Extract the (x, y) coordinate from the center of the cell holding the provided text.  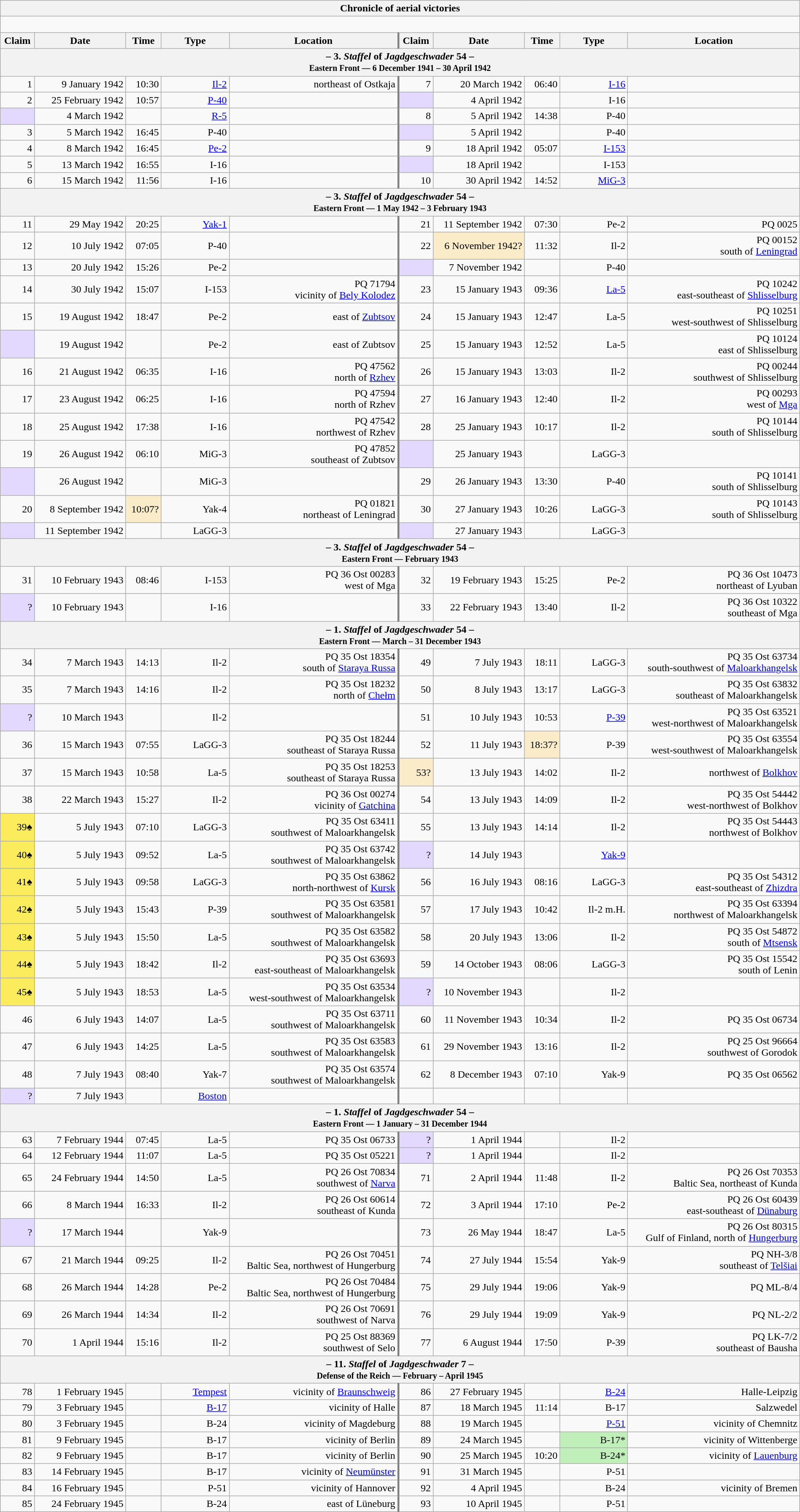
28 (416, 426)
PQ 35 Ost 63711 southwest of Maloarkhangelsk (314, 1019)
14 October 1943 (479, 964)
PQ 35 Ost 63411 southwest of Maloarkhangelsk (314, 827)
11 November 1943 (479, 1019)
4 March 1942 (80, 116)
– 3. Staffel of Jagdgeschwader 54 –Eastern Front — 1 May 1942 – 3 February 1943 (400, 202)
PQ 35 Ost 63742 southwest of Maloarkhangelsk (314, 854)
PQ 47562 north of Rzhev (314, 371)
10:42 (542, 909)
61 (416, 1047)
10 July 1943 (479, 718)
PQ 00293 west of Mga (714, 399)
55 (416, 827)
PQ 10144south of Shlisselburg (714, 426)
5 March 1942 (80, 132)
10:20 (542, 1456)
PQ 35 Ost 54442 west-northwest of Bolkhov (714, 799)
vicinity of Lauenburg (714, 1456)
PQ 26 Ost 70834 southwest of Narva (314, 1178)
11:32 (542, 246)
PQ 35 Ost 63583 southwest of Maloarkhangelsk (314, 1047)
vicinity of Bremen (714, 1488)
19 March 1945 (479, 1423)
16 (18, 371)
13:40 (542, 607)
PQ 35 Ost 18232 north of Chełm (314, 690)
34 (18, 663)
– 3. Staffel of Jagdgeschwader 54 –Eastern Front — 6 December 1941 – 30 April 1942 (400, 62)
3 April 1944 (479, 1205)
66 (18, 1205)
10:34 (542, 1019)
29 November 1943 (479, 1047)
06:25 (143, 399)
14:52 (542, 180)
93 (416, 1504)
vicinity of Magdeburg (314, 1423)
13:30 (542, 481)
Boston (195, 1096)
07:30 (542, 224)
PQ NL-2/2 (714, 1314)
6 (18, 180)
Yak-4 (195, 509)
15:25 (542, 580)
19 (18, 454)
4 April 1942 (479, 100)
18:53 (143, 992)
PQ LK-7/2southeast of Bausha (714, 1342)
39♠ (18, 827)
10:30 (143, 84)
23 August 1942 (80, 399)
PQ 26 Ost 70691 southwest of Narva (314, 1314)
63 (18, 1140)
24 February 1944 (80, 1178)
PQ 35 Ost 06733 (314, 1140)
52 (416, 745)
78 (18, 1391)
25 February 1942 (80, 100)
22 March 1943 (80, 799)
09:52 (143, 854)
19:09 (542, 1314)
20:25 (143, 224)
91 (416, 1472)
10 March 1943 (80, 718)
10:57 (143, 100)
PQ 35 Ost 63534 west-southwest of Maloarkhangelsk (314, 992)
25 March 1945 (479, 1456)
8 July 1943 (479, 690)
15:43 (143, 909)
62 (416, 1074)
PQ 00244 southwest of Shlisselburg (714, 371)
30 July 1942 (80, 290)
36 (18, 745)
10:58 (143, 772)
15:07 (143, 290)
PQ 0025 (714, 224)
– 3. Staffel of Jagdgeschwader 54 –Eastern Front — February 1943 (400, 552)
21 March 1944 (80, 1260)
21 (416, 224)
PQ 26 Ost 70353Baltic Sea, northeast of Kunda (714, 1178)
PQ 71794vicinity of Bely Kolodez (314, 290)
46 (18, 1019)
14:38 (542, 116)
33 (416, 607)
14:02 (542, 772)
29 May 1942 (80, 224)
PQ 00152 south of Leningrad (714, 246)
4 April 1945 (479, 1488)
20 March 1942 (479, 84)
18 March 1945 (479, 1407)
PQ 26 Ost 80315Gulf of Finland, north of Hungerburg (714, 1233)
10:26 (542, 509)
19:06 (542, 1287)
12:47 (542, 317)
76 (416, 1314)
07:55 (143, 745)
37 (18, 772)
PQ 36 Ost 00283 west of Mga (314, 580)
64 (18, 1156)
15:26 (143, 268)
14 July 1943 (479, 854)
07:45 (143, 1140)
92 (416, 1488)
8 December 1943 (479, 1074)
13:03 (542, 371)
PQ 35 Ost 18354 south of Staraya Russa (314, 663)
11:56 (143, 180)
PQ 47852 southeast of Zubtsov (314, 454)
24 February 1945 (80, 1504)
56 (416, 882)
16:33 (143, 1205)
59 (416, 964)
79 (18, 1407)
70 (18, 1342)
8 March 1942 (80, 148)
68 (18, 1287)
PQ 35 Ost 15542south of Lenin (714, 964)
30 April 1942 (479, 180)
7 February 1944 (80, 1140)
PQ 35 Ost 54443 northwest of Bolkhov (714, 827)
Chronicle of aerial victories (400, 8)
12:40 (542, 399)
vicinity of Wittenberge (714, 1440)
PQ 35 Ost 63554 west-southwest of Maloarkhangelsk (714, 745)
40♠ (18, 854)
15:50 (143, 937)
east of Lüneburg (314, 1504)
18:11 (542, 663)
53? (416, 772)
14:50 (143, 1178)
74 (416, 1260)
12 February 1944 (80, 1156)
44♠ (18, 964)
05:07 (542, 148)
PQ 25 Ost 88369 southwest of Selo (314, 1342)
27 February 1945 (479, 1391)
10:53 (542, 718)
10 July 1942 (80, 246)
14:25 (143, 1047)
PQ 35 Ost 06562 (714, 1074)
24 (416, 317)
vicinity of Neumünster (314, 1472)
60 (416, 1019)
18:42 (143, 964)
vicinity of Halle (314, 1407)
11 (18, 224)
07:05 (143, 246)
57 (416, 909)
17 July 1943 (479, 909)
PQ 35 Ost 63693 east-southeast of Maloarkhangelsk (314, 964)
41♠ (18, 882)
Yak-7 (195, 1074)
PQ 10242 east-southeast of Shlisselburg (714, 290)
21 August 1942 (80, 371)
13 March 1942 (80, 164)
13:06 (542, 937)
B-17* (594, 1440)
15 (18, 317)
22 (416, 246)
14:34 (143, 1314)
18:37? (542, 745)
20 July 1942 (80, 268)
25 (416, 344)
northwest of Bolkhov (714, 772)
27 (416, 399)
Yak-1 (195, 224)
4 (18, 148)
31 March 1945 (479, 1472)
82 (18, 1456)
PQ 26 Ost 60614southeast of Kunda (314, 1205)
49 (416, 663)
72 (416, 1205)
Salzwedel (714, 1407)
14:16 (143, 690)
22 February 1943 (479, 607)
R-5 (195, 116)
08:46 (143, 580)
27 July 1944 (479, 1260)
1 February 1945 (80, 1391)
PQ 25 Ost 96664 southwest of Gorodok (714, 1047)
26 January 1943 (479, 481)
69 (18, 1314)
11 July 1943 (479, 745)
30 (416, 509)
PQ 47542 northwest of Rzhev (314, 426)
9 January 1942 (80, 84)
– 1. Staffel of Jagdgeschwader 54 –Eastern Front — 1 January – 31 December 1944 (400, 1118)
8 September 1942 (80, 509)
vicinity of Braunschweig (314, 1391)
13:17 (542, 690)
09:58 (143, 882)
16:55 (143, 164)
10:17 (542, 426)
47 (18, 1047)
2 (18, 100)
PQ 47594north of Rzhev (314, 399)
83 (18, 1472)
PQ 01821 northeast of Leningrad (314, 509)
northeast of Ostkaja (314, 84)
14:13 (143, 663)
90 (416, 1456)
PQ 36 Ost 10322 southeast of Mga (714, 607)
75 (416, 1287)
17 (18, 399)
50 (416, 690)
14:14 (542, 827)
PQ 35 Ost 63734 south-southwest of Maloarkhangelsk (714, 663)
14 (18, 290)
54 (416, 799)
09:25 (143, 1260)
PQ 26 Ost 70451Baltic Sea, northwest of Hungerburg (314, 1260)
PQ 36 Ost 10473 northeast of Lyuban (714, 580)
PQ 35 Ost 06734 (714, 1019)
PQ 35 Ost 18253 southeast of Staraya Russa (314, 772)
10 April 1945 (479, 1504)
PQ NH-3/8southeast of Telšiai (714, 1260)
73 (416, 1233)
06:10 (143, 454)
58 (416, 937)
Halle-Leipzig (714, 1391)
PQ 35 Ost 63582 southwest of Maloarkhangelsk (314, 937)
11:48 (542, 1178)
8 March 1944 (80, 1205)
14:07 (143, 1019)
PQ 35 Ost 63394 northwest of Maloarkhangelsk (714, 909)
Tempest (195, 1391)
17:10 (542, 1205)
31 (18, 580)
08:16 (542, 882)
10 November 1943 (479, 992)
29 (416, 481)
23 (416, 290)
3 (18, 132)
– 1. Staffel of Jagdgeschwader 54 –Eastern Front — March – 31 December 1943 (400, 635)
16 July 1943 (479, 882)
2 April 1944 (479, 1178)
26 May 1944 (479, 1233)
– 11. Staffel of Jagdgeschwader 7 –Defense of the Reich — February – April 1945 (400, 1369)
9 (416, 148)
PQ 26 Ost 70484Baltic Sea, northwest of Hungerburg (314, 1287)
vicinity of Chemnitz (714, 1423)
89 (416, 1440)
15:16 (143, 1342)
17:50 (542, 1342)
43♠ (18, 937)
PQ 35 Ost 63521 west-northwest of Maloarkhangelsk (714, 718)
PQ 10143south of Shlisselburg (714, 509)
48 (18, 1074)
PQ 36 Ost 00274vicinity of Gatchina (314, 799)
vicinity of Hannover (314, 1488)
13:16 (542, 1047)
13 (18, 268)
86 (416, 1391)
42♠ (18, 909)
PQ 26 Ost 60439 east-southeast of Dünaburg (714, 1205)
18 (18, 426)
12:52 (542, 344)
25 August 1942 (80, 426)
17 March 1944 (80, 1233)
19 February 1943 (479, 580)
77 (416, 1342)
85 (18, 1504)
80 (18, 1423)
PQ 35 Ost 63574 southwest of Maloarkhangelsk (314, 1074)
PQ 35 Ost 54872 south of Mtsensk (714, 937)
38 (18, 799)
PQ 35 Ost 63862 north-northwest of Kursk (314, 882)
14 February 1945 (80, 1472)
81 (18, 1440)
26 (416, 371)
PQ 35 Ost 18244 southeast of Staraya Russa (314, 745)
11:07 (143, 1156)
14:28 (143, 1287)
45♠ (18, 992)
17:38 (143, 426)
20 July 1943 (479, 937)
PQ ML-8/4 (714, 1287)
67 (18, 1260)
7 (416, 84)
5 (18, 164)
51 (416, 718)
15:54 (542, 1260)
20 (18, 509)
71 (416, 1178)
32 (416, 580)
8 (416, 116)
84 (18, 1488)
7 November 1942 (479, 268)
PQ 10251 west-southwest of Shlisselburg (714, 317)
08:40 (143, 1074)
06:40 (542, 84)
87 (416, 1407)
PQ 10124east of Shlisselburg (714, 344)
PQ 35 Ost 54312 east-southeast of Zhizdra (714, 882)
06:35 (143, 371)
10:07? (143, 509)
24 March 1945 (479, 1440)
65 (18, 1178)
09:36 (542, 290)
12 (18, 246)
6 August 1944 (479, 1342)
35 (18, 690)
16 February 1945 (80, 1488)
Il-2 m.H. (594, 909)
14:09 (542, 799)
PQ 35 Ost 63581 southwest of Maloarkhangelsk (314, 909)
16 January 1943 (479, 399)
6 November 1942? (479, 246)
PQ 10141south of Shlisselburg (714, 481)
PQ 35 Ost 05221 (314, 1156)
1 (18, 84)
88 (416, 1423)
15 March 1942 (80, 180)
10 (416, 180)
08:06 (542, 964)
B-24* (594, 1456)
11:14 (542, 1407)
PQ 35 Ost 63832 southeast of Maloarkhangelsk (714, 690)
15:27 (143, 799)
